Scan for the cell matching the given text and deliver its (X, Y) coordinate at center. 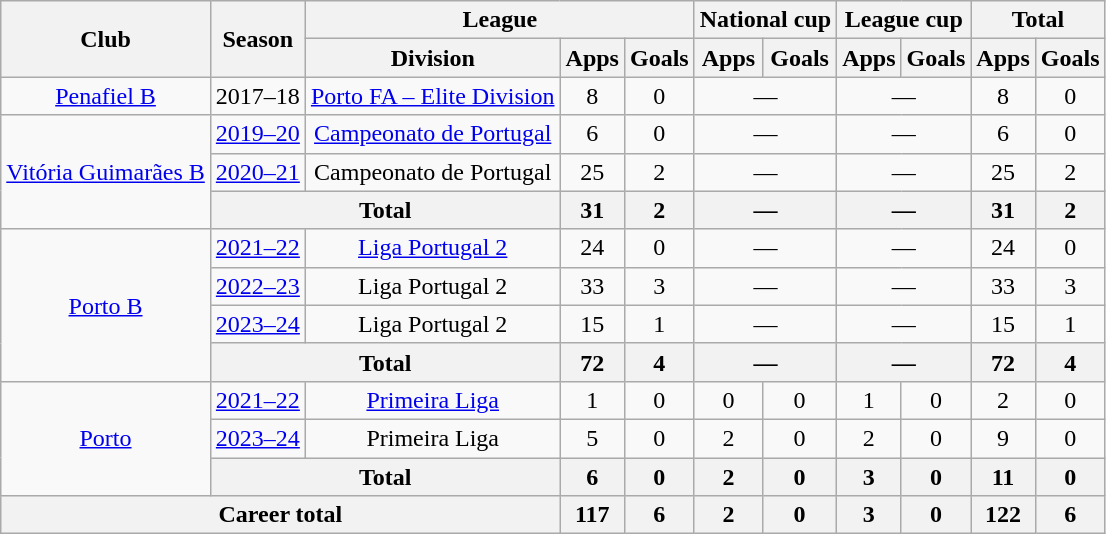
Vitória Guimarães B (106, 172)
Porto (106, 438)
Penafiel B (106, 96)
League cup (904, 20)
Club (106, 39)
Season (258, 39)
National cup (765, 20)
5 (592, 438)
2017–18 (258, 96)
League (500, 20)
2019–20 (258, 134)
Porto B (106, 305)
2022–23 (258, 286)
11 (1003, 477)
Porto FA – Elite Division (432, 96)
Division (432, 58)
2020–21 (258, 172)
117 (592, 515)
Career total (280, 515)
9 (1003, 438)
122 (1003, 515)
